Return the (X, Y) coordinate for the center point of the cell that contains the specified text.  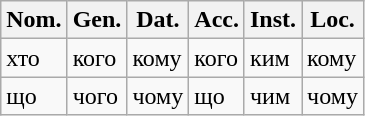
хто (34, 58)
Inst. (272, 20)
Dat. (158, 20)
Gen. (97, 20)
ким (272, 58)
Loc. (333, 20)
Acc. (217, 20)
чого (97, 96)
чим (272, 96)
Nom. (34, 20)
